Determine the (X, Y) coordinate at the center of the cell enclosing the given text.  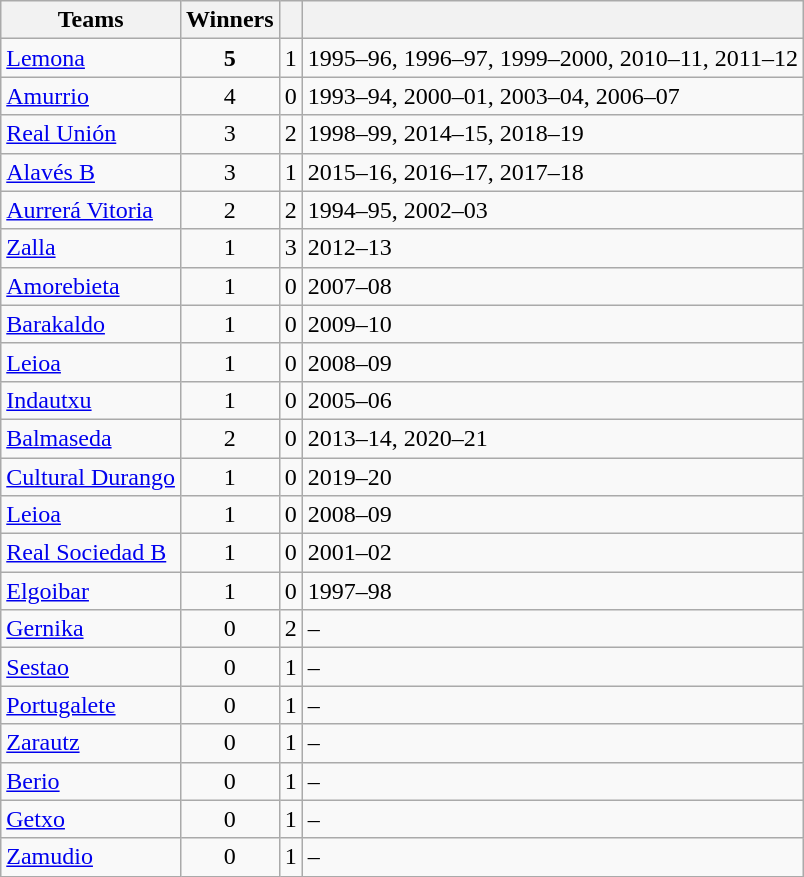
2001–02 (552, 553)
Getxo (91, 819)
Sestao (91, 667)
1994–95, 2002–03 (552, 210)
Portugalete (91, 705)
1998–99, 2014–15, 2018–19 (552, 134)
2013–14, 2020–21 (552, 438)
1997–98 (552, 591)
5 (230, 58)
Zarautz (91, 743)
Cultural Durango (91, 477)
1993–94, 2000–01, 2003–04, 2006–07 (552, 96)
Zamudio (91, 857)
Aurrerá Vitoria (91, 210)
Alavés B (91, 172)
2009–10 (552, 324)
2005–06 (552, 400)
Indautxu (91, 400)
Balmaseda (91, 438)
Real Sociedad B (91, 553)
Barakaldo (91, 324)
Lemona (91, 58)
Winners (230, 20)
Real Unión (91, 134)
2015–16, 2016–17, 2017–18 (552, 172)
Teams (91, 20)
2007–08 (552, 286)
1995–96, 1996–97, 1999–2000, 2010–11, 2011–12 (552, 58)
2019–20 (552, 477)
4 (230, 96)
Elgoibar (91, 591)
Amorebieta (91, 286)
2012–13 (552, 248)
Berio (91, 781)
Amurrio (91, 96)
Zalla (91, 248)
Gernika (91, 629)
